Determine the [X, Y] coordinate at the center of the cell enclosing the given text.  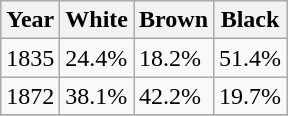
51.4% [250, 58]
19.7% [250, 96]
Brown [174, 20]
18.2% [174, 58]
38.1% [97, 96]
1835 [30, 58]
24.4% [97, 58]
Black [250, 20]
White [97, 20]
Year [30, 20]
1872 [30, 96]
42.2% [174, 96]
